Detect which cell encompasses the target text, then output its (x, y) center coordinate. 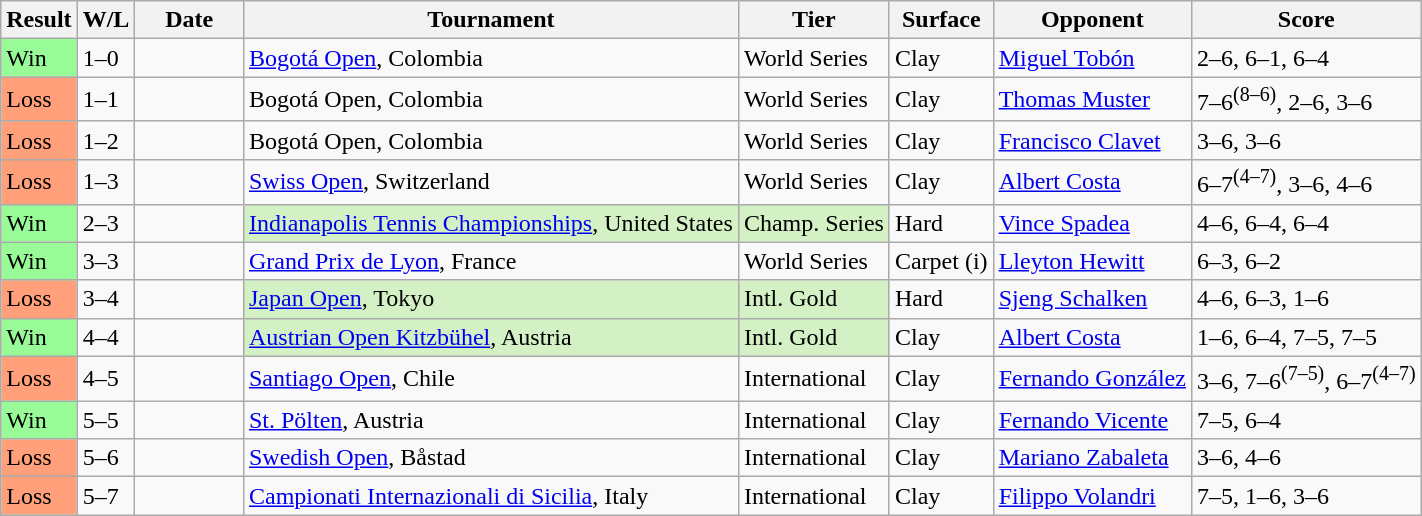
1–1 (106, 100)
7–6(8–6), 2–6, 3–6 (1306, 100)
5–7 (106, 496)
4–5 (106, 378)
Filippo Volandri (1092, 496)
Champ. Series (814, 223)
1–2 (106, 140)
4–6, 6–4, 6–4 (1306, 223)
3–6, 7–6(7–5), 6–7(4–7) (1306, 378)
Score (1306, 20)
Japan Open, Tokyo (490, 299)
7–5, 6–4 (1306, 420)
Fernando González (1092, 378)
6–3, 6–2 (1306, 261)
1–3 (106, 182)
Lleyton Hewitt (1092, 261)
1–6, 6–4, 7–5, 7–5 (1306, 337)
Austrian Open Kitzbühel, Austria (490, 337)
Vince Spadea (1092, 223)
Carpet (i) (941, 261)
3–6, 4–6 (1306, 458)
Tier (814, 20)
Grand Prix de Lyon, France (490, 261)
Campionati Internazionali di Sicilia, Italy (490, 496)
Surface (941, 20)
Mariano Zabaleta (1092, 458)
Swiss Open, Switzerland (490, 182)
2–3 (106, 223)
Fernando Vicente (1092, 420)
Sjeng Schalken (1092, 299)
3–3 (106, 261)
5–5 (106, 420)
Swedish Open, Båstad (490, 458)
Francisco Clavet (1092, 140)
5–6 (106, 458)
3–6, 3–6 (1306, 140)
Thomas Muster (1092, 100)
W/L (106, 20)
Tournament (490, 20)
7–5, 1–6, 3–6 (1306, 496)
Indianapolis Tennis Championships, United States (490, 223)
Opponent (1092, 20)
Result (39, 20)
4–4 (106, 337)
Date (190, 20)
6–7(4–7), 3–6, 4–6 (1306, 182)
2–6, 6–1, 6–4 (1306, 58)
4–6, 6–3, 1–6 (1306, 299)
Santiago Open, Chile (490, 378)
3–4 (106, 299)
St. Pölten, Austria (490, 420)
1–0 (106, 58)
Miguel Tobón (1092, 58)
